Return [x, y] of the center of cell containing provided text 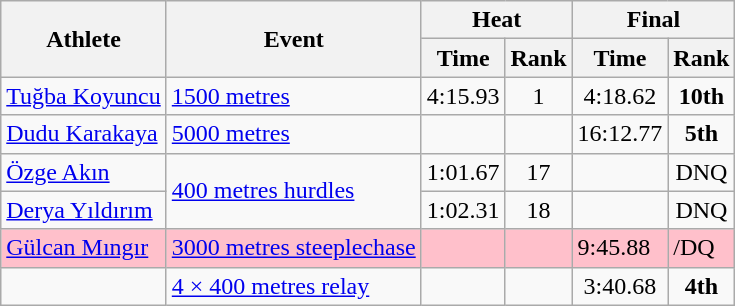
1 [538, 96]
5000 metres [294, 134]
Tuğba Koyuncu [84, 96]
Özge Akın [84, 172]
16:12.77 [620, 134]
4th [702, 286]
1:02.31 [463, 210]
4 × 400 metres relay [294, 286]
Derya Yıldırım [84, 210]
5th [702, 134]
4:18.62 [620, 96]
18 [538, 210]
3:40.68 [620, 286]
Event [294, 39]
9:45.88 [620, 248]
Gülcan Mıngır [84, 248]
Heat [496, 20]
3000 metres steeplechase [294, 248]
/DQ [702, 248]
Dudu Karakaya [84, 134]
17 [538, 172]
4:15.93 [463, 96]
400 metres hurdles [294, 191]
Final [654, 20]
1:01.67 [463, 172]
Athlete [84, 39]
10th [702, 96]
1500 metres [294, 96]
